Output the (x, y) coordinate of the center of the cell containing the given text.  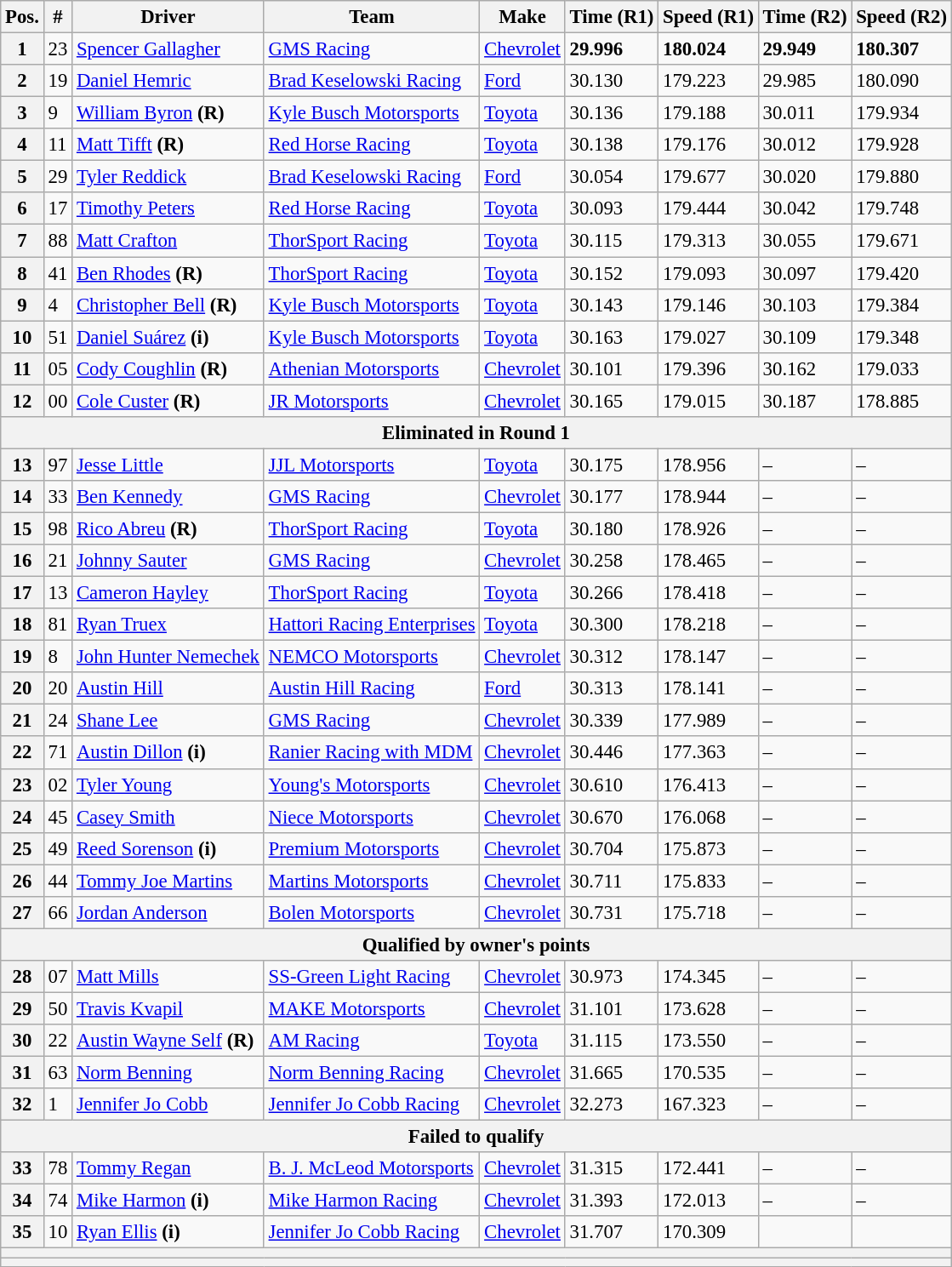
30.180 (612, 528)
30.711 (612, 881)
Jordan Anderson (168, 913)
179.313 (709, 241)
30.312 (612, 657)
Speed (R1) (709, 17)
5 (22, 177)
177.363 (709, 753)
Tommy Joe Martins (168, 881)
Spencer Gallagher (168, 49)
Cole Custer (R) (168, 401)
98 (58, 528)
31.665 (612, 1073)
30.020 (805, 177)
William Byron (R) (168, 113)
Pos. (22, 17)
178.944 (709, 497)
170.535 (709, 1073)
31.101 (612, 1008)
32 (22, 1104)
30.093 (612, 208)
172.013 (709, 1201)
Tyler Young (168, 785)
Driver (168, 17)
26 (22, 881)
31.115 (612, 1041)
179.671 (902, 241)
Austin Hill (168, 688)
30.163 (612, 337)
31.315 (612, 1168)
173.550 (709, 1041)
NEMCO Motorsports (372, 657)
30.011 (805, 113)
Casey Smith (168, 817)
74 (58, 1201)
179.396 (709, 368)
30.300 (612, 625)
Athenian Motorsports (372, 368)
Daniel Suárez (i) (168, 337)
180.090 (902, 81)
30.012 (805, 145)
34 (22, 1201)
179.015 (709, 401)
30.258 (612, 561)
Austin Wayne Self (R) (168, 1041)
00 (58, 401)
49 (58, 848)
Johnny Sauter (168, 561)
Matt Crafton (168, 241)
Young's Motorsports (372, 785)
Bolen Motorsports (372, 913)
6 (22, 208)
71 (58, 753)
30.731 (612, 913)
Qualified by owner's points (476, 945)
Premium Motorsports (372, 848)
Matt Mills (168, 977)
30.138 (612, 145)
51 (58, 337)
178.956 (709, 465)
180.307 (902, 49)
18 (22, 625)
JJL Motorsports (372, 465)
Niece Motorsports (372, 817)
63 (58, 1073)
29.985 (805, 81)
178.141 (709, 688)
15 (22, 528)
John Hunter Nemechek (168, 657)
30.143 (612, 305)
SS-Green Light Racing (372, 977)
Austin Dillon (i) (168, 753)
B. J. McLeod Motorsports (372, 1168)
Jesse Little (168, 465)
179.176 (709, 145)
30.973 (612, 977)
32.273 (612, 1104)
175.873 (709, 848)
31 (22, 1073)
16 (22, 561)
179.677 (709, 177)
30.162 (805, 368)
Time (R2) (805, 17)
176.068 (709, 817)
Martins Motorsports (372, 881)
Time (R1) (612, 17)
07 (58, 977)
30.109 (805, 337)
179.348 (902, 337)
Christopher Bell (R) (168, 305)
179.420 (902, 273)
177.989 (709, 721)
44 (58, 881)
Failed to qualify (476, 1137)
30.054 (612, 177)
175.833 (709, 881)
30.042 (805, 208)
30.175 (612, 465)
179.934 (902, 113)
50 (58, 1008)
88 (58, 241)
02 (58, 785)
Austin Hill Racing (372, 688)
Ryan Ellis (i) (168, 1233)
31.707 (612, 1233)
Speed (R2) (902, 17)
179.748 (902, 208)
Shane Lee (168, 721)
179.146 (709, 305)
45 (58, 817)
180.024 (709, 49)
31.393 (612, 1201)
Tommy Regan (168, 1168)
Matt Tifft (R) (168, 145)
Hattori Racing Enterprises (372, 625)
30.136 (612, 113)
97 (58, 465)
30.130 (612, 81)
27 (22, 913)
Norm Benning (168, 1073)
174.345 (709, 977)
MAKE Motorsports (372, 1008)
28 (22, 977)
30.055 (805, 241)
176.413 (709, 785)
179.384 (902, 305)
30.165 (612, 401)
25 (22, 848)
# (58, 17)
30.187 (805, 401)
Team (372, 17)
Cameron Hayley (168, 593)
30.266 (612, 593)
7 (22, 241)
30 (22, 1041)
3 (22, 113)
179.880 (902, 177)
173.628 (709, 1008)
30.177 (612, 497)
179.027 (709, 337)
178.418 (709, 593)
30.313 (612, 688)
30.339 (612, 721)
AM Racing (372, 1041)
Make (522, 17)
29.996 (612, 49)
179.033 (902, 368)
30.115 (612, 241)
30.103 (805, 305)
41 (58, 273)
Eliminated in Round 1 (476, 433)
178.926 (709, 528)
Reed Sorenson (i) (168, 848)
29.949 (805, 49)
30.610 (612, 785)
178.218 (709, 625)
78 (58, 1168)
Ben Rhodes (R) (168, 273)
30.446 (612, 753)
179.444 (709, 208)
178.147 (709, 657)
14 (22, 497)
Jennifer Jo Cobb (168, 1104)
179.188 (709, 113)
30.097 (805, 273)
30.152 (612, 273)
170.309 (709, 1233)
Rico Abreu (R) (168, 528)
66 (58, 913)
Mike Harmon (i) (168, 1201)
Norm Benning Racing (372, 1073)
Timothy Peters (168, 208)
Ryan Truex (168, 625)
35 (22, 1233)
179.093 (709, 273)
178.885 (902, 401)
179.928 (902, 145)
Daniel Hemric (168, 81)
Travis Kvapil (168, 1008)
175.718 (709, 913)
12 (22, 401)
179.223 (709, 81)
05 (58, 368)
30.101 (612, 368)
30.704 (612, 848)
178.465 (709, 561)
30.670 (612, 817)
JR Motorsports (372, 401)
81 (58, 625)
Ben Kennedy (168, 497)
2 (22, 81)
Ranier Racing with MDM (372, 753)
Mike Harmon Racing (372, 1201)
Cody Coughlin (R) (168, 368)
Tyler Reddick (168, 177)
172.441 (709, 1168)
167.323 (709, 1104)
